Detect which cell encompasses the target text, then output its (X, Y) center coordinate. 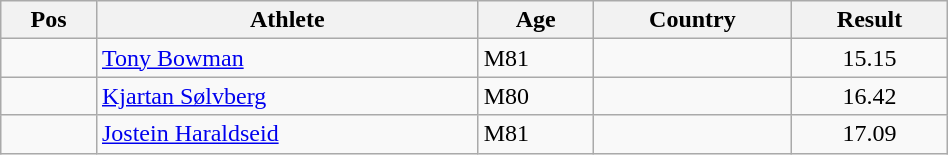
Age (536, 20)
Athlete (287, 20)
17.09 (870, 134)
Country (692, 20)
Jostein Haraldseid (287, 134)
Pos (49, 20)
M80 (536, 96)
16.42 (870, 96)
Kjartan Sølvberg (287, 96)
Tony Bowman (287, 58)
15.15 (870, 58)
Result (870, 20)
